Search for the cell housing the specified text and yield its (X, Y) center coordinate. 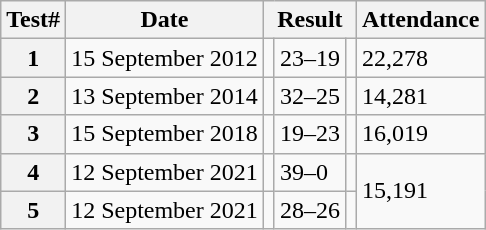
Attendance (420, 20)
3 (34, 134)
19–23 (310, 134)
Result (310, 20)
15 September 2018 (165, 134)
15 September 2012 (165, 58)
Date (165, 20)
32–25 (310, 96)
23–19 (310, 58)
1 (34, 58)
22,278 (420, 58)
15,191 (420, 191)
14,281 (420, 96)
4 (34, 172)
5 (34, 210)
39–0 (310, 172)
2 (34, 96)
16,019 (420, 134)
13 September 2014 (165, 96)
28–26 (310, 210)
Test# (34, 20)
